Capture the cell that displays the provided text and extract its (x, y) central coordinate. 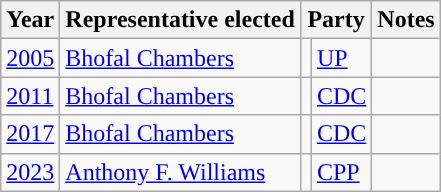
2017 (30, 134)
Notes (406, 20)
UP (341, 58)
2023 (30, 172)
Year (30, 20)
Anthony F. Williams (180, 172)
Representative elected (180, 20)
CPP (341, 172)
2011 (30, 96)
Party (336, 20)
2005 (30, 58)
